Return the [X, Y] coordinate for the center point of the cell that contains the specified text.  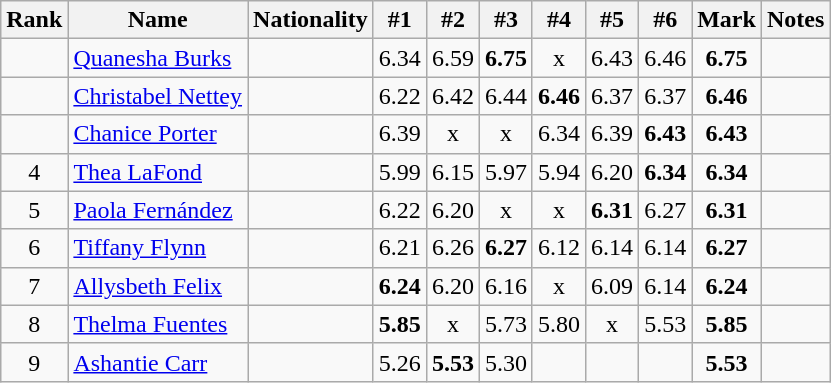
6.42 [452, 96]
6.12 [558, 248]
#2 [452, 20]
8 [34, 324]
Notes [795, 20]
Thea LaFond [158, 172]
Tiffany Flynn [158, 248]
6.26 [452, 248]
4 [34, 172]
6.16 [506, 286]
6.15 [452, 172]
Ashantie Carr [158, 362]
Nationality [311, 20]
6.44 [506, 96]
5.99 [400, 172]
7 [34, 286]
#5 [612, 20]
Christabel Nettey [158, 96]
#6 [666, 20]
5.26 [400, 362]
6.59 [452, 58]
#1 [400, 20]
#3 [506, 20]
Allysbeth Felix [158, 286]
5 [34, 210]
5.94 [558, 172]
Rank [34, 20]
6 [34, 248]
6.09 [612, 286]
5.73 [506, 324]
5.97 [506, 172]
9 [34, 362]
#4 [558, 20]
5.80 [558, 324]
Name [158, 20]
Thelma Fuentes [158, 324]
Quanesha Burks [158, 58]
Paola Fernández [158, 210]
6.21 [400, 248]
5.30 [506, 362]
Mark [727, 20]
Chanice Porter [158, 134]
